Provide the (x, y) coordinate of the cell's center where the given text is located.  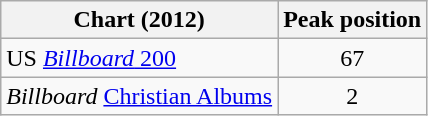
2 (352, 96)
67 (352, 58)
Peak position (352, 20)
Chart (2012) (140, 20)
US Billboard 200 (140, 58)
Billboard Christian Albums (140, 96)
